Capture the cell that displays the provided text and extract its [X, Y] central coordinate. 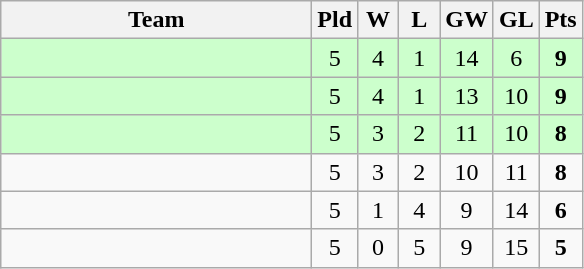
Team [156, 20]
Pts [560, 20]
GL [516, 20]
L [420, 20]
GW [467, 20]
13 [467, 96]
W [378, 20]
15 [516, 248]
Pld [335, 20]
0 [378, 248]
